Scan for the cell matching the given text and deliver its (x, y) coordinate at center. 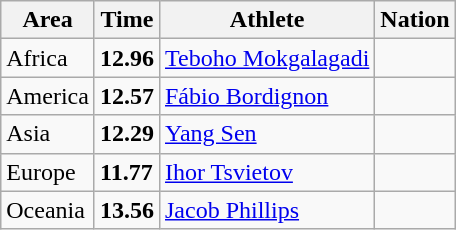
13.56 (126, 210)
12.29 (126, 134)
Oceania (48, 210)
11.77 (126, 172)
Time (126, 20)
Jacob Phillips (266, 210)
Fábio Bordignon (266, 96)
Nation (415, 20)
Europe (48, 172)
12.57 (126, 96)
Africa (48, 58)
Athlete (266, 20)
12.96 (126, 58)
Area (48, 20)
Asia (48, 134)
Yang Sen (266, 134)
America (48, 96)
Teboho Mokgalagadi (266, 58)
Ihor Tsvietov (266, 172)
